Extract the (X, Y) coordinate from the center of the cell holding the provided text.  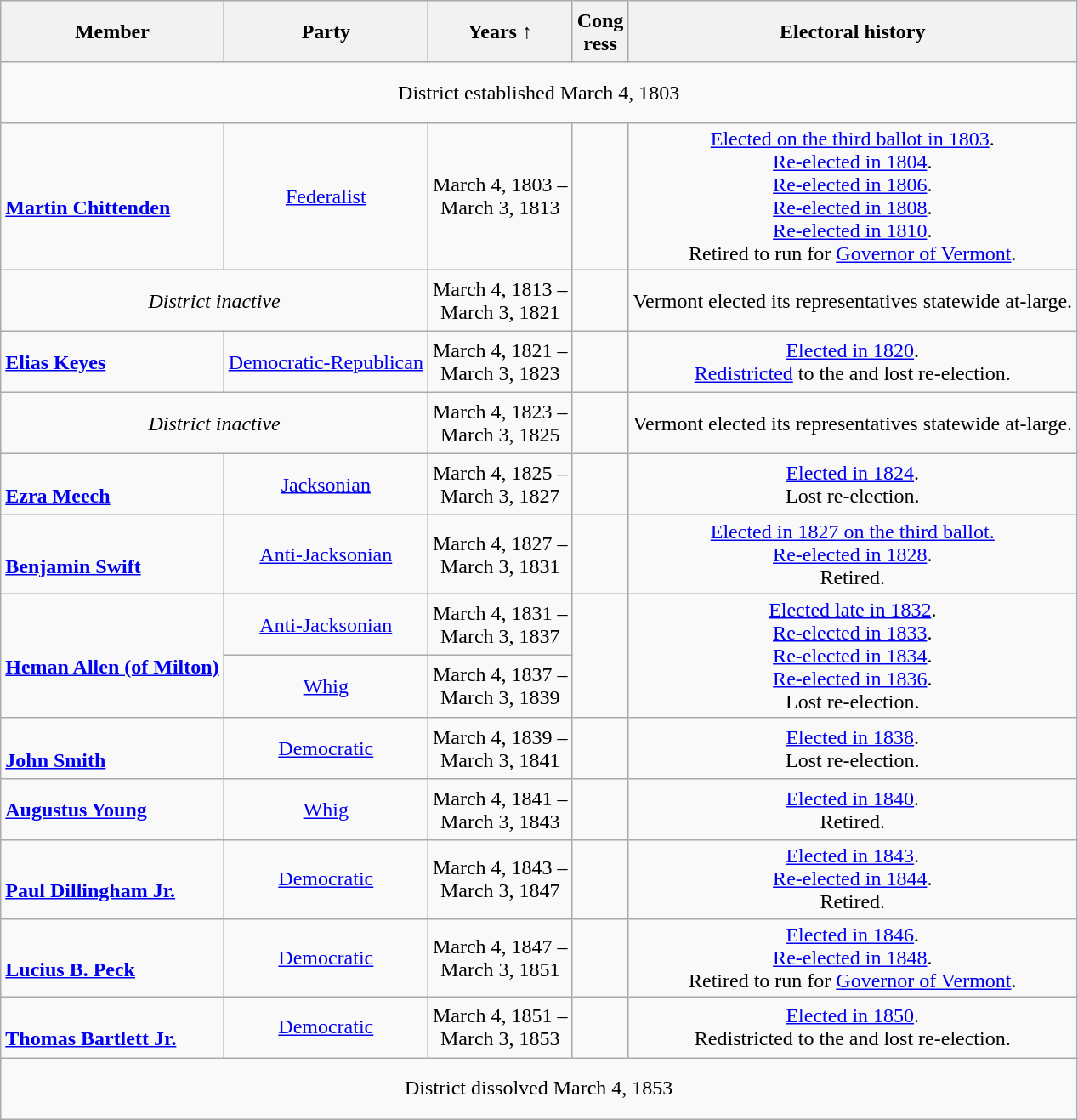
Thomas Bartlett Jr. (112, 1027)
Elected in 1827 on the third ballot.Re-elected in 1828.Retired. (853, 554)
March 4, 1851 –March 3, 1853 (500, 1027)
Ezra Meech (112, 485)
March 4, 1843 –March 3, 1847 (500, 879)
Congress (600, 31)
Elected late in 1832.Re-elected in 1833.Re-elected in 1834.Re-elected in 1836.Lost re-election. (853, 656)
Elected in 1838.Lost re-election. (853, 748)
District established March 4, 1803 (539, 93)
Lucius B. Peck (112, 958)
Democratic-Republican (326, 362)
Paul Dillingham Jr. (112, 879)
Elias Keyes (112, 362)
March 4, 1841 –March 3, 1843 (500, 810)
Elected in 1820.Redistricted to the and lost re-election. (853, 362)
John Smith (112, 748)
March 4, 1821 –March 3, 1823 (500, 362)
March 4, 1847 –March 3, 1851 (500, 958)
Jacksonian (326, 485)
Electoral history (853, 31)
March 4, 1825 –March 3, 1827 (500, 485)
March 4, 1827 –March 3, 1831 (500, 554)
March 4, 1803 –March 3, 1813 (500, 197)
Federalist (326, 197)
Heman Allen (of Milton) (112, 656)
Elected in 1840.Retired. (853, 810)
March 4, 1823 –March 3, 1825 (500, 424)
March 4, 1839 –March 3, 1841 (500, 748)
March 4, 1831 –March 3, 1837 (500, 624)
Benjamin Swift (112, 554)
Martin Chittenden (112, 197)
Elected in 1850.Redistricted to the and lost re-election. (853, 1027)
Augustus Young (112, 810)
Elected in 1843.Re-elected in 1844.Retired. (853, 879)
Elected in 1824.Lost re-election. (853, 485)
Years ↑ (500, 31)
District dissolved March 4, 1853 (539, 1089)
Party (326, 31)
March 4, 1813 –March 3, 1821 (500, 301)
Elected in 1846.Re-elected in 1848.Retired to run for Governor of Vermont. (853, 958)
Member (112, 31)
March 4, 1837 –March 3, 1839 (500, 687)
